Provide the [X, Y] coordinate of the cell's center where the given text is located.  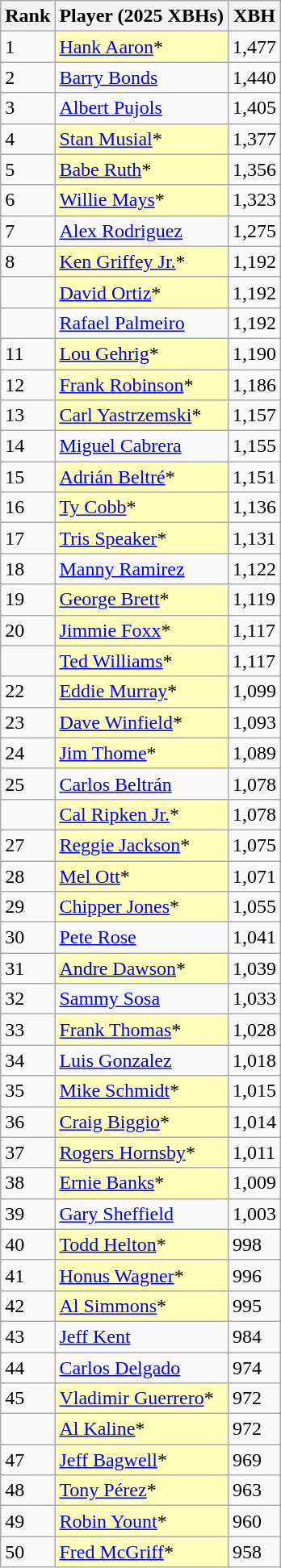
Luis Gonzalez [142, 1060]
1,071 [254, 876]
39 [27, 1214]
Sammy Sosa [142, 999]
Barry Bonds [142, 77]
11 [27, 353]
25 [27, 784]
1,155 [254, 446]
1,075 [254, 845]
Adrián Beltré* [142, 477]
45 [27, 1399]
Fred McGriff* [142, 1552]
Miguel Cabrera [142, 446]
1,003 [254, 1214]
Mike Schmidt* [142, 1091]
Todd Helton* [142, 1244]
Player (2025 XBHs) [142, 16]
Carlos Beltrán [142, 784]
Rafael Palmeiro [142, 323]
42 [27, 1306]
Dave Winfield* [142, 722]
1,039 [254, 968]
Al Simmons* [142, 1306]
37 [27, 1152]
43 [27, 1336]
Tris Speaker* [142, 538]
1,131 [254, 538]
Pete Rose [142, 938]
Chipper Jones* [142, 907]
28 [27, 876]
Carl Yastrzemski* [142, 416]
Jeff Kent [142, 1336]
41 [27, 1275]
David Ortiz* [142, 292]
1,089 [254, 753]
Hank Aaron* [142, 47]
Andre Dawson* [142, 968]
George Brett* [142, 600]
38 [27, 1183]
1,041 [254, 938]
1 [27, 47]
49 [27, 1521]
Babe Ruth* [142, 169]
29 [27, 907]
1,136 [254, 508]
36 [27, 1122]
Stan Musial* [142, 139]
48 [27, 1491]
Mel Ott* [142, 876]
50 [27, 1552]
16 [27, 508]
Carlos Delgado [142, 1368]
47 [27, 1460]
6 [27, 200]
Rogers Hornsby* [142, 1152]
1,099 [254, 692]
40 [27, 1244]
Eddie Murray* [142, 692]
984 [254, 1336]
Ty Cobb* [142, 508]
XBH [254, 16]
1,323 [254, 200]
13 [27, 416]
1,151 [254, 477]
Cal Ripken Jr.* [142, 814]
958 [254, 1552]
Rank [27, 16]
995 [254, 1306]
Alex Rodriguez [142, 231]
1,157 [254, 416]
34 [27, 1060]
2 [27, 77]
1,186 [254, 385]
Jim Thome* [142, 753]
Robin Yount* [142, 1521]
20 [27, 630]
Honus Wagner* [142, 1275]
998 [254, 1244]
14 [27, 446]
27 [27, 845]
1,477 [254, 47]
1,093 [254, 722]
Willie Mays* [142, 200]
18 [27, 569]
3 [27, 108]
1,018 [254, 1060]
15 [27, 477]
Jimmie Foxx* [142, 630]
Ernie Banks* [142, 1183]
Lou Gehrig* [142, 353]
Manny Ramirez [142, 569]
32 [27, 999]
Tony Pérez* [142, 1491]
1,014 [254, 1122]
Frank Robinson* [142, 385]
5 [27, 169]
Gary Sheffield [142, 1214]
23 [27, 722]
1,011 [254, 1152]
1,055 [254, 907]
33 [27, 1030]
7 [27, 231]
1,028 [254, 1030]
24 [27, 753]
1,440 [254, 77]
1,275 [254, 231]
Ken Griffey Jr.* [142, 261]
1,190 [254, 353]
1,015 [254, 1091]
Reggie Jackson* [142, 845]
1,119 [254, 600]
22 [27, 692]
1,356 [254, 169]
Al Kaline* [142, 1429]
963 [254, 1491]
996 [254, 1275]
35 [27, 1091]
44 [27, 1368]
Ted Williams* [142, 661]
Albert Pujols [142, 108]
Vladimir Guerrero* [142, 1399]
30 [27, 938]
1,405 [254, 108]
Frank Thomas* [142, 1030]
960 [254, 1521]
Jeff Bagwell* [142, 1460]
1,009 [254, 1183]
17 [27, 538]
12 [27, 385]
969 [254, 1460]
Craig Biggio* [142, 1122]
4 [27, 139]
31 [27, 968]
19 [27, 600]
1,033 [254, 999]
974 [254, 1368]
1,122 [254, 569]
8 [27, 261]
1,377 [254, 139]
